Capture the cell that displays the provided text and extract its [x, y] central coordinate. 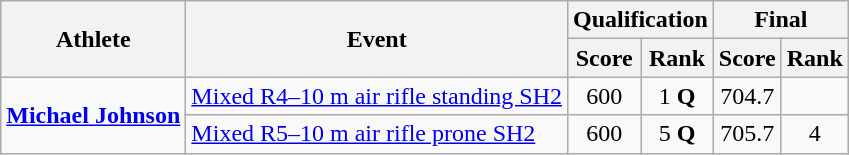
Mixed R5–10 m air rifle prone SH2 [377, 134]
704.7 [747, 96]
705.7 [747, 134]
Mixed R4–10 m air rifle standing SH2 [377, 96]
Michael Johnson [94, 115]
1 Q [677, 96]
Final [780, 20]
Athlete [94, 39]
4 [814, 134]
Qualification [641, 20]
5 Q [677, 134]
Event [377, 39]
